Determine the (X, Y) coordinate at the center of the cell enclosing the given text.  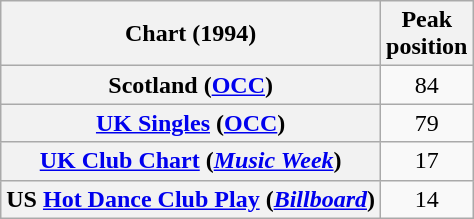
17 (427, 161)
Scotland (OCC) (191, 85)
84 (427, 85)
UK Singles (OCC) (191, 123)
UK Club Chart (Music Week) (191, 161)
Peakposition (427, 34)
Chart (1994) (191, 34)
14 (427, 199)
79 (427, 123)
US Hot Dance Club Play (Billboard) (191, 199)
